Scan for the cell matching the given text and deliver its [X, Y] coordinate at center. 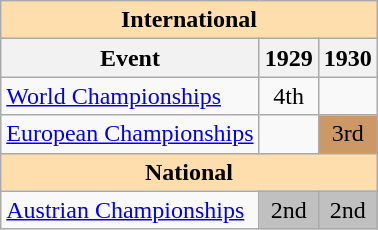
1929 [288, 58]
Austrian Championships [130, 210]
International [189, 20]
Event [130, 58]
National [189, 172]
3rd [348, 134]
European Championships [130, 134]
1930 [348, 58]
World Championships [130, 96]
4th [288, 96]
